Find where the given text appears and provide that cell's center as [x, y] coordinate. 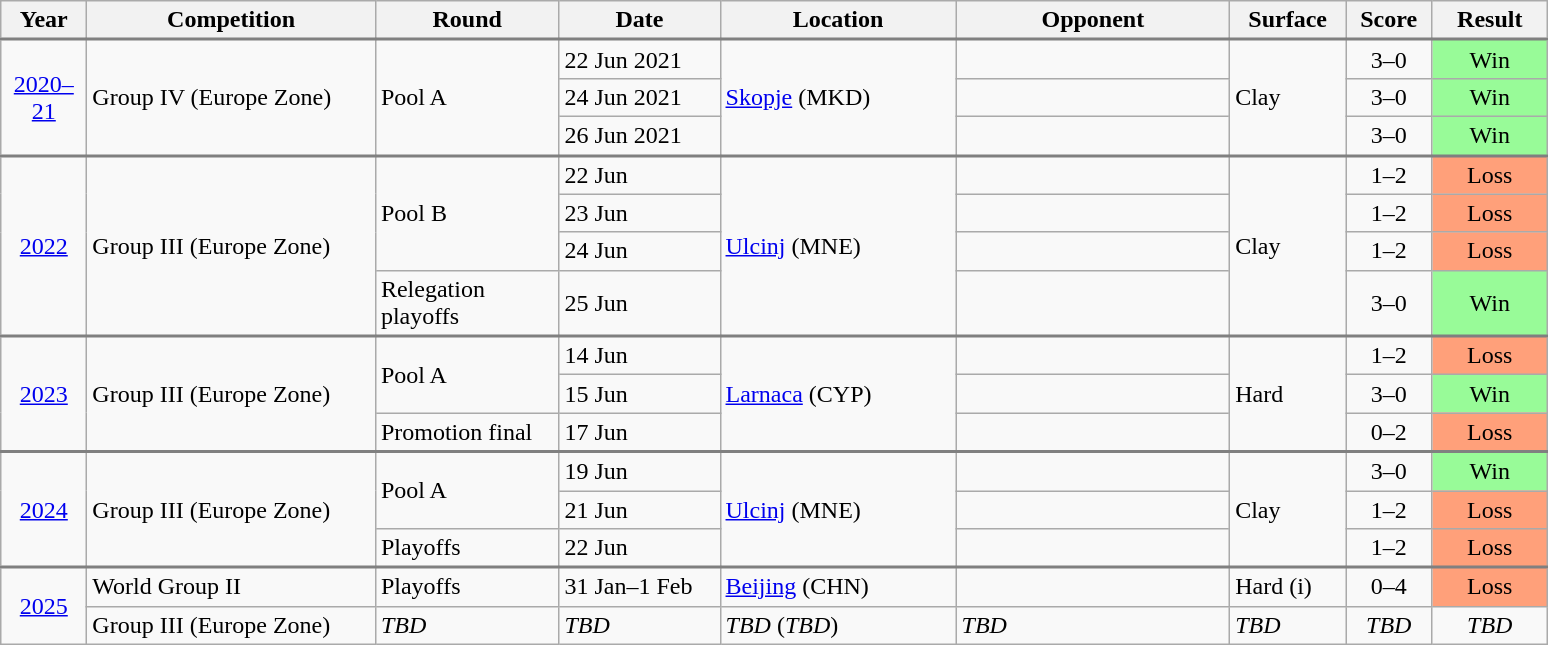
Larnaca (CYP) [838, 394]
Opponent [1093, 20]
2020–21 [44, 98]
19 Jun [640, 472]
Hard [1288, 394]
Year [44, 20]
2023 [44, 394]
TBD (TBD) [838, 625]
0–2 [1389, 432]
21 Jun [640, 509]
26 Jun 2021 [640, 136]
Result [1490, 20]
25 Jun [640, 303]
Score [1389, 20]
Group IV (Europe Zone) [232, 98]
15 Jun [640, 394]
2022 [44, 246]
31 Jan–1 Feb [640, 586]
Date [640, 20]
2024 [44, 510]
24 Jun 2021 [640, 97]
Pool B [467, 212]
Relegation playoffs [467, 303]
Promotion final [467, 432]
Round [467, 20]
Beijing (CHN) [838, 586]
Surface [1288, 20]
14 Jun [640, 356]
17 Jun [640, 432]
Competition [232, 20]
23 Jun [640, 213]
2025 [44, 606]
Skopje (MKD) [838, 98]
Hard (i) [1288, 586]
Location [838, 20]
24 Jun [640, 251]
0–4 [1389, 586]
22 Jun 2021 [640, 60]
World Group II [232, 586]
